Capture the cell that displays the provided text and extract its (x, y) central coordinate. 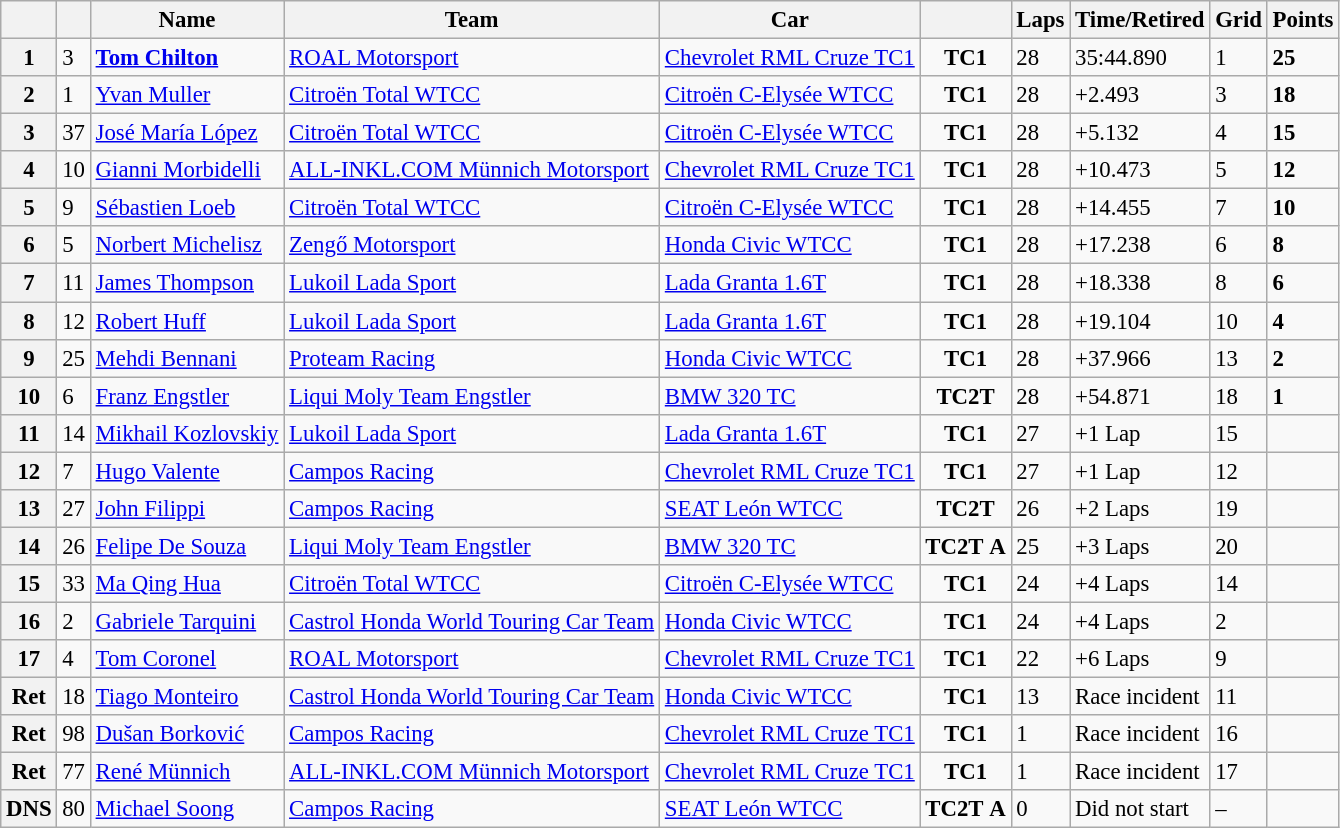
35:44.890 (1140, 58)
Robert Huff (186, 321)
– (1238, 809)
20 (1238, 546)
Did not start (1140, 809)
Felipe De Souza (186, 546)
Car (790, 20)
Ma Qing Hua (186, 584)
+3 Laps (1140, 546)
+54.871 (1140, 396)
22 (1040, 659)
Franz Engstler (186, 396)
Laps (1040, 20)
Time/Retired (1140, 20)
77 (74, 772)
+37.966 (1140, 358)
+2 Laps (1140, 509)
Name (186, 20)
+2.493 (1140, 95)
DNS (29, 809)
+6 Laps (1140, 659)
Michael Soong (186, 809)
Grid (1238, 20)
+18.338 (1140, 283)
Sébastien Loeb (186, 208)
Team (472, 20)
Gianni Morbidelli (186, 170)
Mikhail Kozlovskiy (186, 433)
Tom Chilton (186, 58)
98 (74, 734)
Norbert Michelisz (186, 245)
37 (74, 133)
Hugo Valente (186, 471)
Gabriele Tarquini (186, 621)
+17.238 (1140, 245)
James Thompson (186, 283)
Proteam Racing (472, 358)
+14.455 (1140, 208)
0 (1040, 809)
Mehdi Bennani (186, 358)
Zengő Motorsport (472, 245)
33 (74, 584)
80 (74, 809)
Tiago Monteiro (186, 697)
+19.104 (1140, 321)
Dušan Borković (186, 734)
René Münnich (186, 772)
+10.473 (1140, 170)
Yvan Muller (186, 95)
José María López (186, 133)
+5.132 (1140, 133)
John Filippi (186, 509)
Points (1302, 20)
Tom Coronel (186, 659)
19 (1238, 509)
